For the text-containing cell, return its midpoint in (X, Y) coordinate format. 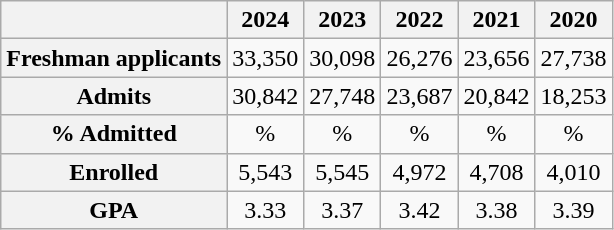
2022 (420, 20)
5,545 (342, 172)
GPA (114, 210)
33,350 (266, 58)
23,687 (420, 96)
5,543 (266, 172)
3.39 (574, 210)
30,098 (342, 58)
Freshman applicants (114, 58)
4,010 (574, 172)
2020 (574, 20)
3.37 (342, 210)
Enrolled (114, 172)
27,738 (574, 58)
20,842 (496, 96)
18,253 (574, 96)
2021 (496, 20)
2024 (266, 20)
4,708 (496, 172)
3.33 (266, 210)
23,656 (496, 58)
30,842 (266, 96)
Admits (114, 96)
3.42 (420, 210)
2023 (342, 20)
26,276 (420, 58)
% Admitted (114, 134)
3.38 (496, 210)
27,748 (342, 96)
4,972 (420, 172)
